Determine the [X, Y] coordinate at the center of the cell enclosing the given text.  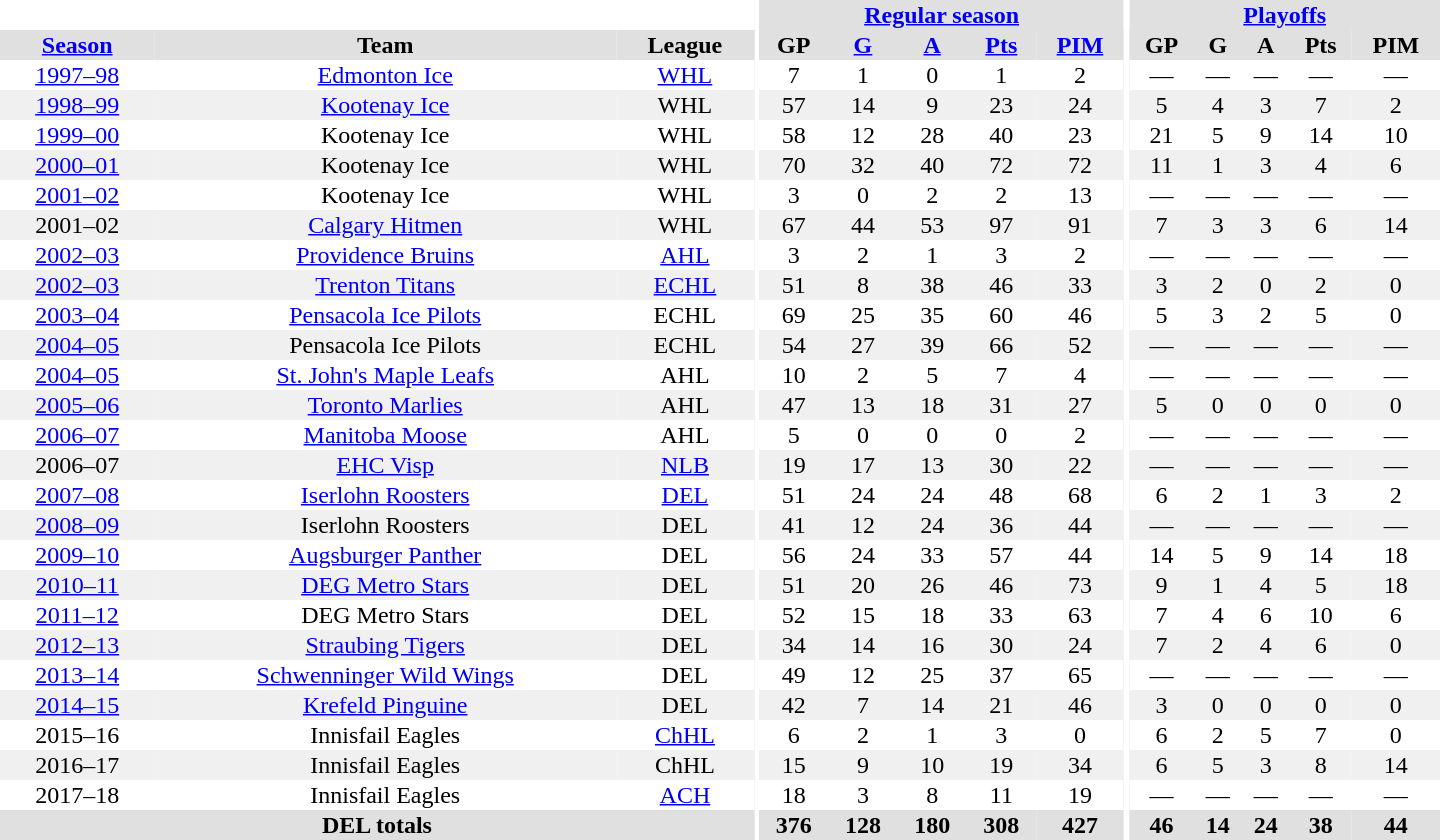
Calgary Hitmen [385, 225]
53 [932, 225]
128 [862, 825]
2013–14 [77, 675]
Manitoba Moose [385, 435]
48 [1002, 495]
36 [1002, 525]
1999–00 [77, 135]
56 [794, 555]
Augsburger Panther [385, 555]
Trenton Titans [385, 285]
47 [794, 405]
1997–98 [77, 75]
58 [794, 135]
Edmonton Ice [385, 75]
2011–12 [77, 615]
2007–08 [77, 495]
NLB [685, 465]
39 [932, 345]
308 [1002, 825]
Toronto Marlies [385, 405]
2012–13 [77, 645]
St. John's Maple Leafs [385, 375]
Season [77, 45]
17 [862, 465]
49 [794, 675]
91 [1080, 225]
68 [1080, 495]
2010–11 [77, 585]
54 [794, 345]
70 [794, 165]
73 [1080, 585]
Straubing Tigers [385, 645]
37 [1002, 675]
Team [385, 45]
65 [1080, 675]
EHC Visp [385, 465]
2005–06 [77, 405]
2014–15 [77, 705]
28 [932, 135]
376 [794, 825]
2016–17 [77, 765]
35 [932, 315]
2000–01 [77, 165]
26 [932, 585]
69 [794, 315]
66 [1002, 345]
97 [1002, 225]
60 [1002, 315]
42 [794, 705]
180 [932, 825]
2008–09 [77, 525]
2009–10 [77, 555]
Schwenninger Wild Wings [385, 675]
League [685, 45]
20 [862, 585]
2015–16 [77, 735]
Krefeld Pinguine [385, 705]
Playoffs [1284, 15]
ACH [685, 795]
427 [1080, 825]
2017–18 [77, 795]
32 [862, 165]
31 [1002, 405]
1998–99 [77, 105]
16 [932, 645]
67 [794, 225]
41 [794, 525]
Providence Bruins [385, 255]
2003–04 [77, 315]
63 [1080, 615]
Regular season [942, 15]
22 [1080, 465]
DEL totals [377, 825]
